Output the (x, y) coordinate of the center of the cell containing the given text.  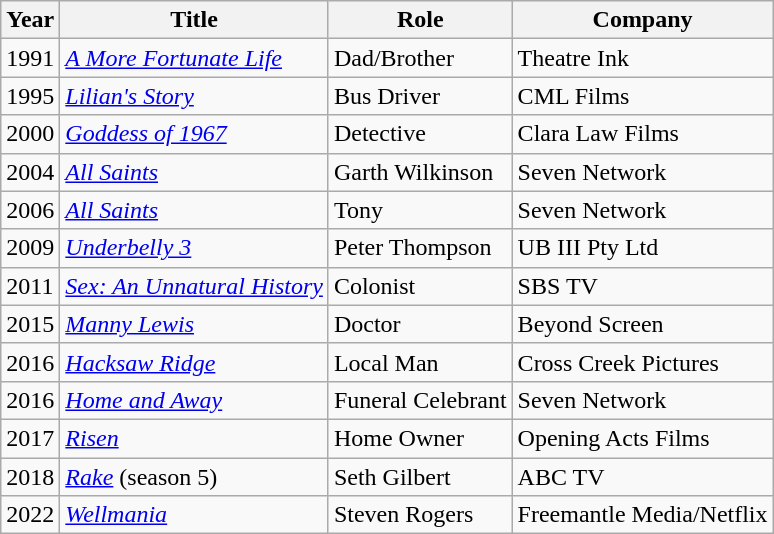
Funeral Celebrant (420, 400)
2011 (30, 286)
Peter Thompson (420, 248)
Doctor (420, 324)
2022 (30, 515)
Opening Acts Films (642, 438)
Wellmania (194, 515)
1995 (30, 96)
Goddess of 1967 (194, 134)
Freemantle Media/Netflix (642, 515)
Detective (420, 134)
2018 (30, 477)
Underbelly 3 (194, 248)
SBS TV (642, 286)
Colonist (420, 286)
Cross Creek Pictures (642, 362)
A More Fortunate Life (194, 58)
Beyond Screen (642, 324)
Clara Law Films (642, 134)
Company (642, 20)
2006 (30, 210)
Sex: An Unnatural History (194, 286)
Bus Driver (420, 96)
Rake (season 5) (194, 477)
2009 (30, 248)
Lilian's Story (194, 96)
Year (30, 20)
Dad/Brother (420, 58)
ABC TV (642, 477)
Title (194, 20)
Seth Gilbert (420, 477)
1991 (30, 58)
CML Films (642, 96)
2004 (30, 172)
Home Owner (420, 438)
Home and Away (194, 400)
Tony (420, 210)
Local Man (420, 362)
Hacksaw Ridge (194, 362)
Role (420, 20)
UB III Pty Ltd (642, 248)
Theatre Ink (642, 58)
2017 (30, 438)
2000 (30, 134)
Manny Lewis (194, 324)
Garth Wilkinson (420, 172)
Steven Rogers (420, 515)
Risen (194, 438)
2015 (30, 324)
